Scan for the cell matching the given text and deliver its [X, Y] coordinate at center. 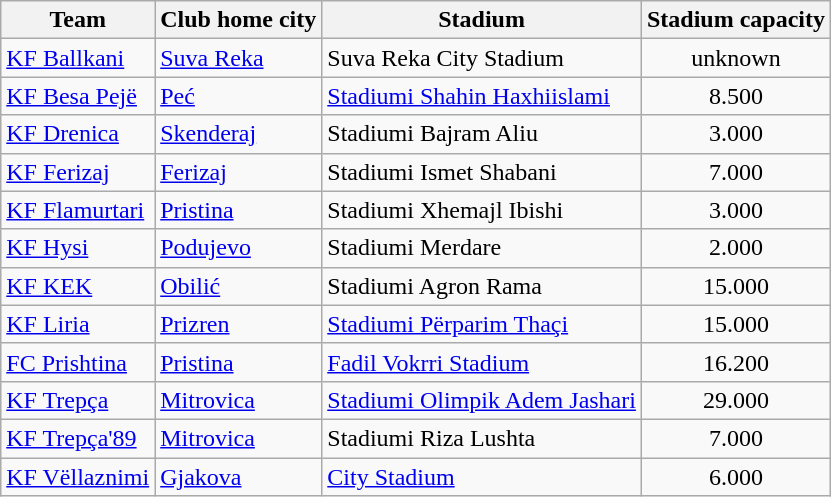
Stadiumi Shahin Haxhiislami [482, 96]
KF Liria [78, 324]
16.200 [736, 362]
Stadiumi Xhemajl Ibishi [482, 210]
Stadiumi Ismet Shabani [482, 172]
unknown [736, 58]
Suva Reka [238, 58]
Stadiumi Agron Rama [482, 286]
KF Trepça'89 [78, 438]
Obilić [238, 286]
Stadiumi Bajram Aliu [482, 134]
29.000 [736, 400]
Prizren [238, 324]
KF Ballkani [78, 58]
Fadil Vokrri Stadium [482, 362]
Club home city [238, 20]
Gjakova [238, 477]
Suva Reka City Stadium [482, 58]
Stadium capacity [736, 20]
KF KEK [78, 286]
Stadiumi Merdare [482, 248]
6.000 [736, 477]
Stadiumi Përparim Thaçi [482, 324]
KF Flamurtari [78, 210]
Ferizaj [238, 172]
KF Drenica [78, 134]
City Stadium [482, 477]
KF Besa Pejë [78, 96]
Peć [238, 96]
Skenderaj [238, 134]
2.000 [736, 248]
8.500 [736, 96]
Podujevo [238, 248]
Team [78, 20]
FC Prishtina [78, 362]
KF Vëllaznimi [78, 477]
Stadiumi Riza Lushta [482, 438]
Stadium [482, 20]
KF Trepça [78, 400]
KF Ferizaj [78, 172]
Stadiumi Olimpik Adem Jashari [482, 400]
KF Hysi [78, 248]
